Find where the given text appears and provide that cell's center as (x, y) coordinate. 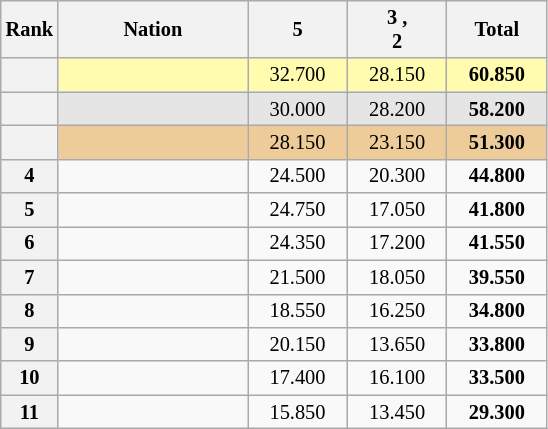
6 (30, 243)
44.800 (497, 176)
18.050 (397, 277)
17.050 (397, 210)
41.550 (497, 243)
18.550 (298, 311)
15.850 (298, 412)
20.300 (397, 176)
24.500 (298, 176)
21.500 (298, 277)
17.400 (298, 378)
34.800 (497, 311)
16.100 (397, 378)
28.200 (397, 109)
30.000 (298, 109)
9 (30, 344)
Total (497, 29)
4 (30, 176)
33.800 (497, 344)
39.550 (497, 277)
29.300 (497, 412)
Nation (153, 29)
8 (30, 311)
10 (30, 378)
16.250 (397, 311)
23.150 (397, 142)
51.300 (497, 142)
20.150 (298, 344)
41.800 (497, 210)
7 (30, 277)
33.500 (497, 378)
11 (30, 412)
24.750 (298, 210)
58.200 (497, 109)
17.200 (397, 243)
Rank (30, 29)
24.350 (298, 243)
13.650 (397, 344)
32.700 (298, 75)
13.450 (397, 412)
3 ,2 (397, 29)
60.850 (497, 75)
